From the cell containing the given text, extract its center point as [X, Y] coordinate. 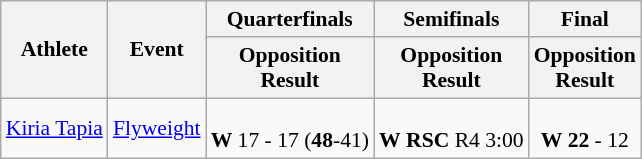
Athlete [54, 50]
Final [585, 19]
Quarterfinals [290, 19]
W 22 - 12 [585, 128]
Event [157, 50]
Kiria Tapia [54, 128]
Flyweight [157, 128]
W 17 - 17 (48-41) [290, 128]
Semifinals [452, 19]
W RSC R4 3:00 [452, 128]
